Provide the [X, Y] coordinate of the cell's center where the given text is located.  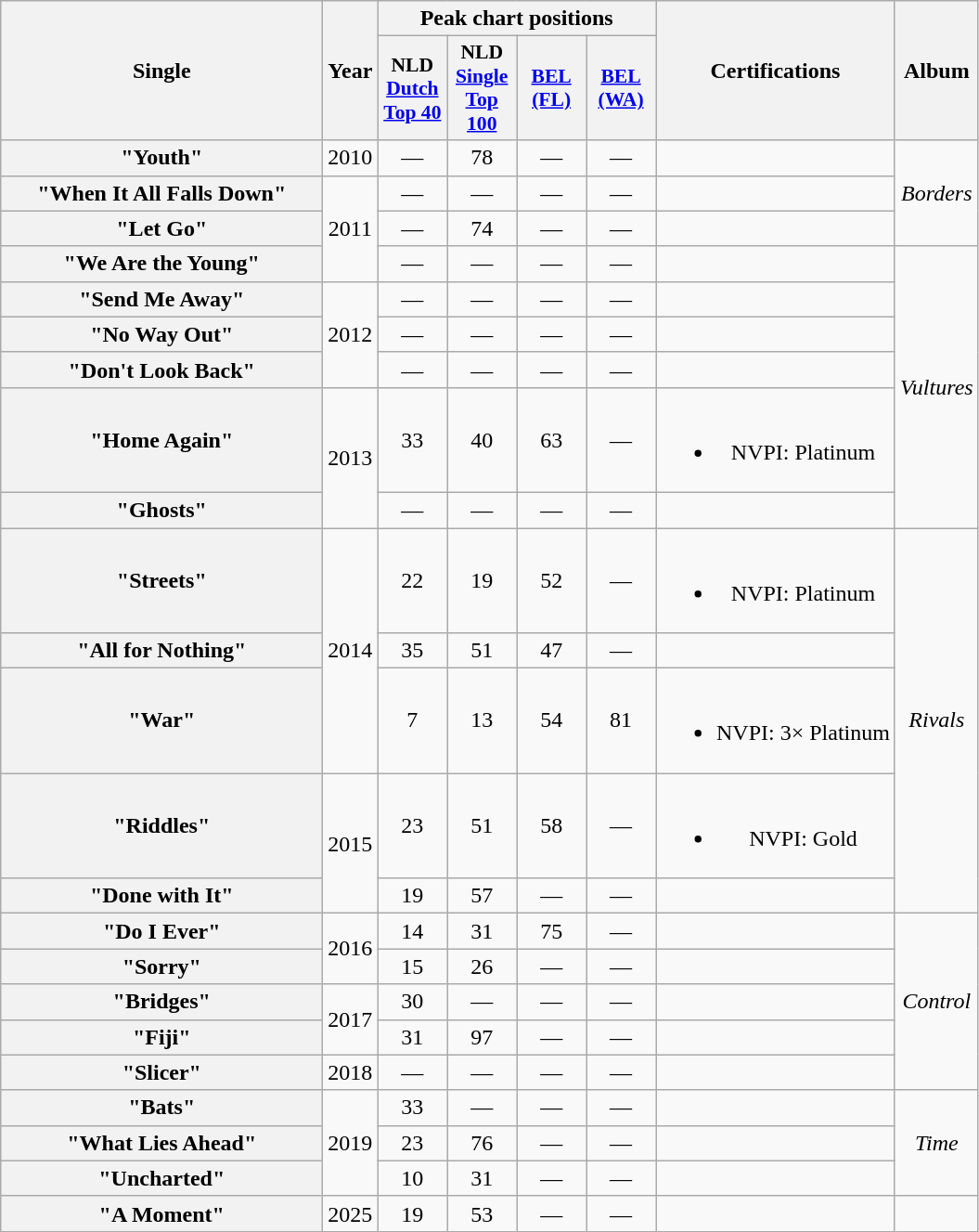
"We Are the Young" [161, 264]
57 [483, 896]
14 [412, 931]
"Bats" [161, 1108]
"Streets" [161, 579]
Borders [936, 193]
2025 [351, 1213]
Album [936, 71]
Time [936, 1143]
NVPI: Gold [775, 826]
40 [483, 440]
76 [483, 1143]
"Don't Look Back" [161, 370]
52 [551, 579]
"A Moment" [161, 1213]
Rivals [936, 720]
Single [161, 71]
53 [483, 1213]
"Uncharted" [161, 1178]
NLDDutchTop 40 [412, 88]
"Bridges" [161, 1002]
2017 [351, 1019]
63 [551, 440]
54 [551, 720]
2015 [351, 843]
74 [483, 228]
Certifications [775, 71]
"Youth" [161, 158]
"When It All Falls Down" [161, 193]
97 [483, 1037]
"Slicer" [161, 1072]
"Do I Ever" [161, 931]
"Sorry" [161, 966]
Year [351, 71]
2013 [351, 457]
Vultures [936, 386]
2014 [351, 650]
78 [483, 158]
30 [412, 1002]
"Let Go" [161, 228]
"Done with It" [161, 896]
7 [412, 720]
BEL(WA) [622, 88]
"No Way Out" [161, 334]
35 [412, 651]
47 [551, 651]
"What Lies Ahead" [161, 1143]
2012 [351, 334]
2016 [351, 949]
10 [412, 1178]
81 [622, 720]
Control [936, 1002]
75 [551, 931]
2011 [351, 228]
"War" [161, 720]
"Send Me Away" [161, 299]
"Riddles" [161, 826]
2010 [351, 158]
22 [412, 579]
"All for Nothing" [161, 651]
13 [483, 720]
58 [551, 826]
NVPI: 3× Platinum [775, 720]
2018 [351, 1072]
26 [483, 966]
15 [412, 966]
Peak chart positions [517, 19]
"Fiji" [161, 1037]
2019 [351, 1143]
NLD SingleTop 100 [483, 88]
"Home Again" [161, 440]
BEL(FL) [551, 88]
"Ghosts" [161, 510]
